Search for the cell housing the specified text and yield its (x, y) center coordinate. 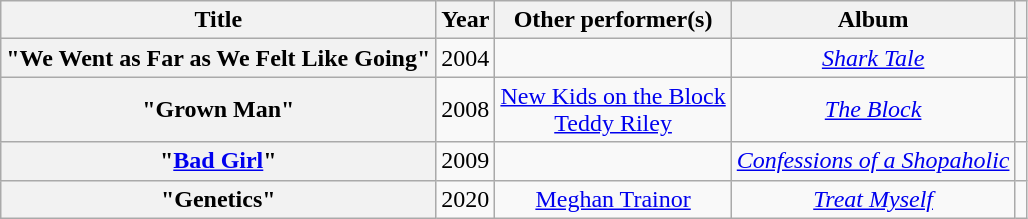
"Bad Girl" (218, 161)
"We Went as Far as We Felt Like Going" (218, 58)
New Kids on the BlockTeddy Riley (613, 110)
Treat Myself (873, 199)
Confessions of a Shopaholic (873, 161)
Album (873, 20)
2009 (466, 161)
2020 (466, 199)
Year (466, 20)
Other performer(s) (613, 20)
2004 (466, 58)
Shark Tale (873, 58)
"Genetics" (218, 199)
The Block (873, 110)
Title (218, 20)
Meghan Trainor (613, 199)
2008 (466, 110)
"Grown Man" (218, 110)
